Output the [X, Y] coordinate of the center of the cell containing the given text.  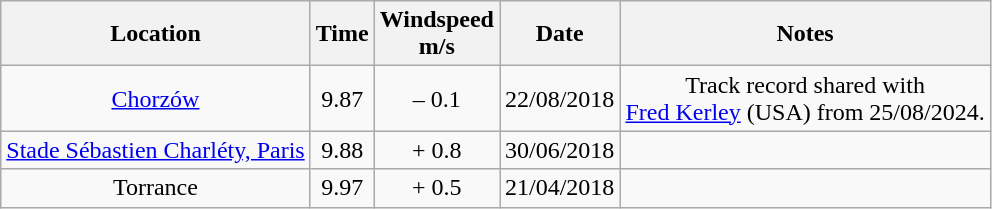
+ 0.8 [436, 150]
– 0.1 [436, 98]
Date [560, 34]
Stade Sébastien Charléty, Paris [156, 150]
Notes [805, 34]
22/08/2018 [560, 98]
30/06/2018 [560, 150]
Track record shared withFred Kerley (USA) from 25/08/2024. [805, 98]
9.88 [342, 150]
+ 0.5 [436, 188]
Location [156, 34]
Torrance [156, 188]
9.97 [342, 188]
Time [342, 34]
9.87 [342, 98]
Chorzów [156, 98]
Windspeedm/s [436, 34]
21/04/2018 [560, 188]
